Extract the [x, y] coordinate from the center of the cell holding the provided text.  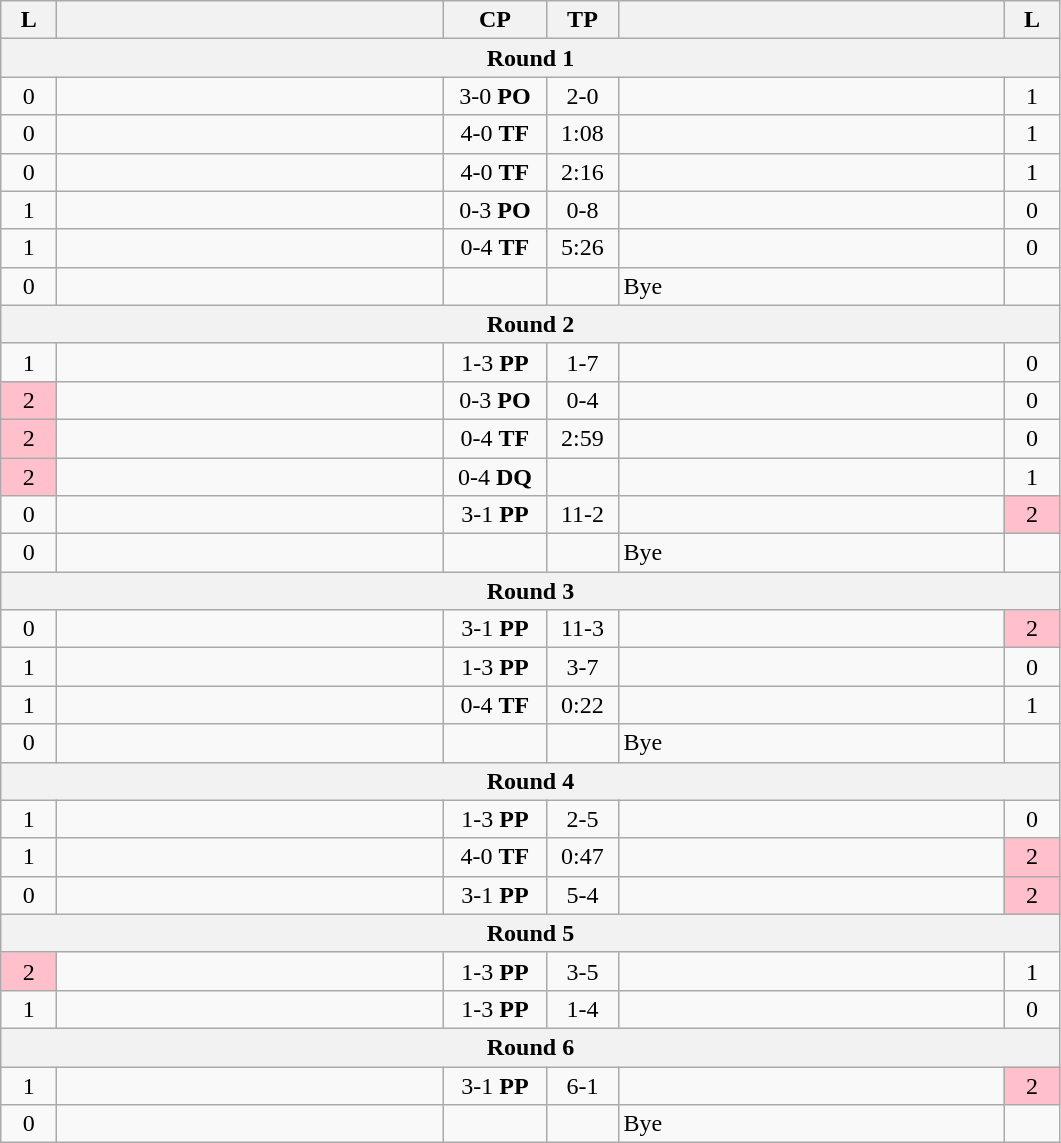
3-5 [582, 971]
CP [495, 20]
Round 5 [530, 933]
2:59 [582, 438]
Round 6 [530, 1047]
TP [582, 20]
11-3 [582, 629]
1-7 [582, 362]
5-4 [582, 895]
Round 3 [530, 591]
11-2 [582, 515]
3-0 PO [495, 96]
Round 4 [530, 781]
0-4 DQ [495, 477]
Round 2 [530, 324]
2:16 [582, 172]
3-7 [582, 667]
5:26 [582, 248]
1-4 [582, 1009]
2-0 [582, 96]
0-4 [582, 400]
2-5 [582, 819]
6-1 [582, 1085]
0:47 [582, 857]
0-8 [582, 210]
1:08 [582, 134]
0:22 [582, 705]
Round 1 [530, 58]
